Search for the cell housing the specified text and yield its [X, Y] center coordinate. 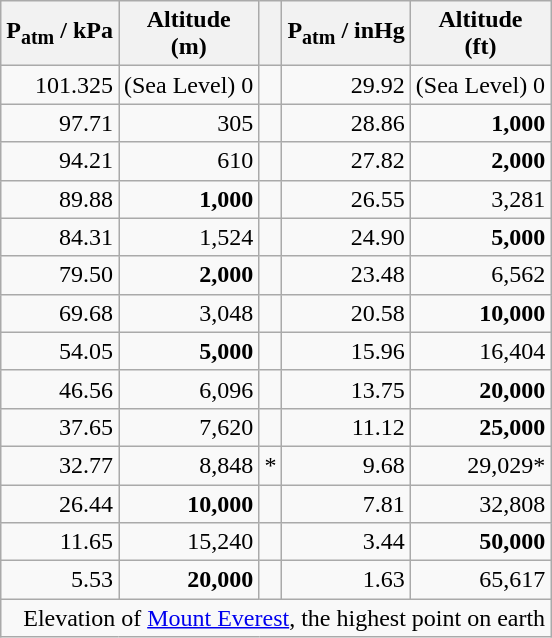
7,620 [188, 427]
65,617 [480, 580]
26.44 [60, 503]
26.55 [346, 199]
29,029* [480, 465]
28.86 [346, 123]
89.88 [60, 199]
32,808 [480, 503]
79.50 [60, 275]
15.96 [346, 351]
37.65 [60, 427]
Altitude (m) [188, 34]
84.31 [60, 237]
24.90 [346, 237]
27.82 [346, 161]
32.77 [60, 465]
11.65 [60, 542]
50,000 [480, 542]
6,562 [480, 275]
* [270, 465]
7.81 [346, 503]
610 [188, 161]
1.63 [346, 580]
9.68 [346, 465]
20.58 [346, 313]
23.48 [346, 275]
13.75 [346, 389]
94.21 [60, 161]
46.56 [60, 389]
6,096 [188, 389]
Patm / kPa [60, 34]
69.68 [60, 313]
97.71 [60, 123]
Altitude (ft) [480, 34]
11.12 [346, 427]
29.92 [346, 85]
5.53 [60, 580]
3.44 [346, 542]
54.05 [60, 351]
16,404 [480, 351]
25,000 [480, 427]
15,240 [188, 542]
3,048 [188, 313]
1,524 [188, 237]
8,848 [188, 465]
3,281 [480, 199]
Elevation of Mount Everest, the highest point on earth [276, 618]
101.325 [60, 85]
Patm / inHg [346, 34]
305 [188, 123]
